Pinpoint the cell where the given text exists, returning its [x, y] midpoint coordinate. 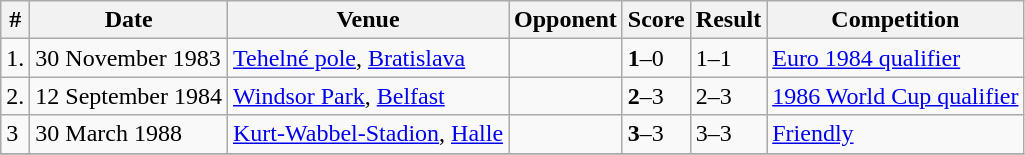
3 [16, 134]
1986 World Cup qualifier [896, 96]
Score [656, 20]
1–1 [728, 58]
30 March 1988 [129, 134]
Kurt-Wabbel-Stadion, Halle [368, 134]
12 September 1984 [129, 96]
Euro 1984 qualifier [896, 58]
Competition [896, 20]
1. [16, 58]
Date [129, 20]
Venue [368, 20]
# [16, 20]
Result [728, 20]
Windsor Park, Belfast [368, 96]
Opponent [566, 20]
Friendly [896, 134]
1–0 [656, 58]
Tehelné pole, Bratislava [368, 58]
30 November 1983 [129, 58]
2. [16, 96]
